Output the (x, y) coordinate of the center of the cell containing the given text.  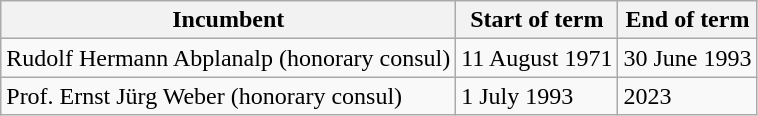
Rudolf Hermann Abplanalp (honorary consul) (228, 58)
Incumbent (228, 20)
Prof. Ernst Jürg Weber (honorary consul) (228, 96)
End of term (688, 20)
1 July 1993 (537, 96)
Start of term (537, 20)
2023 (688, 96)
30 June 1993 (688, 58)
11 August 1971 (537, 58)
